For the text-containing cell, return its midpoint in [x, y] coordinate format. 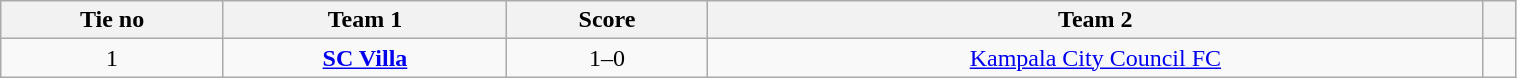
SC Villa [364, 58]
Team 2 [1095, 20]
Team 1 [364, 20]
1 [112, 58]
Kampala City Council FC [1095, 58]
Score [608, 20]
Tie no [112, 20]
1–0 [608, 58]
